Scan for the cell matching the given text and deliver its (X, Y) coordinate at center. 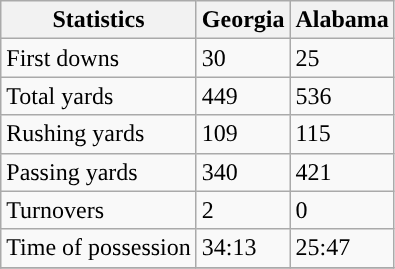
Statistics (99, 20)
Rushing yards (99, 134)
536 (342, 96)
Time of possession (99, 248)
25:47 (342, 248)
115 (342, 134)
2 (243, 210)
First downs (99, 58)
25 (342, 58)
34:13 (243, 248)
Alabama (342, 20)
109 (243, 134)
Passing yards (99, 172)
0 (342, 210)
30 (243, 58)
Georgia (243, 20)
Turnovers (99, 210)
Total yards (99, 96)
449 (243, 96)
421 (342, 172)
340 (243, 172)
